For the text-containing cell, return its midpoint in [X, Y] coordinate format. 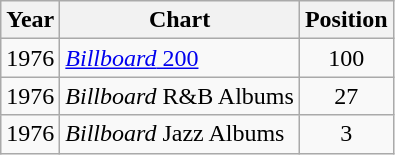
Position [346, 20]
3 [346, 134]
Chart [180, 20]
Billboard 200 [180, 58]
27 [346, 96]
Billboard R&B Albums [180, 96]
Year [30, 20]
Billboard Jazz Albums [180, 134]
100 [346, 58]
